Capture the cell that displays the provided text and extract its (X, Y) central coordinate. 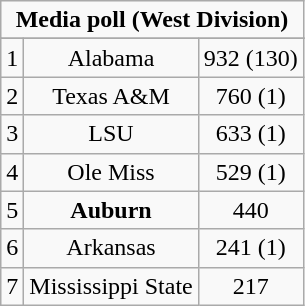
7 (12, 286)
1 (12, 58)
Arkansas (111, 248)
Auburn (111, 210)
241 (1) (250, 248)
217 (250, 286)
3 (12, 134)
Media poll (West Division) (152, 20)
Alabama (111, 58)
932 (130) (250, 58)
440 (250, 210)
760 (1) (250, 96)
4 (12, 172)
Ole Miss (111, 172)
6 (12, 248)
633 (1) (250, 134)
Texas A&M (111, 96)
5 (12, 210)
2 (12, 96)
Mississippi State (111, 286)
LSU (111, 134)
529 (1) (250, 172)
